Extract the [x, y] coordinate from the center of the cell holding the provided text.  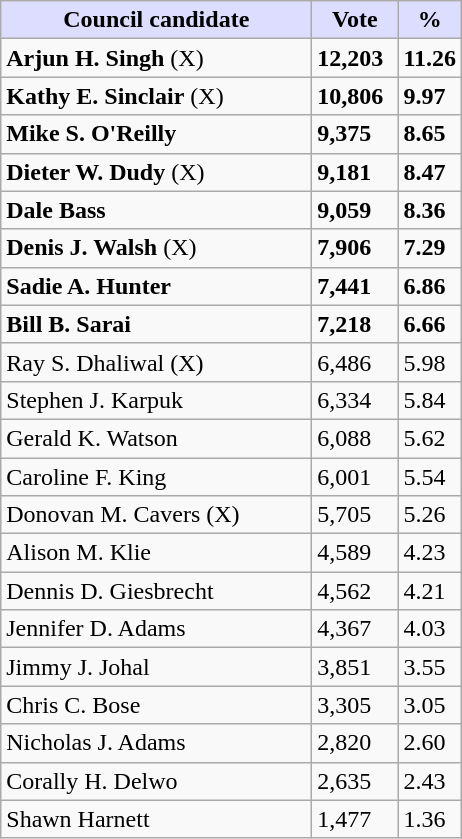
8.65 [430, 134]
Sadie A. Hunter [156, 286]
9,375 [355, 134]
Ray S. Dhaliwal (X) [156, 362]
1.36 [430, 819]
6,088 [355, 438]
Vote [355, 20]
Dale Bass [156, 210]
Dennis D. Giesbrecht [156, 591]
6,334 [355, 400]
Donovan M. Cavers (X) [156, 515]
5.98 [430, 362]
4,562 [355, 591]
7,218 [355, 324]
8.36 [430, 210]
Shawn Harnett [156, 819]
Mike S. O'Reilly [156, 134]
Gerald K. Watson [156, 438]
5.54 [430, 477]
10,806 [355, 96]
4,589 [355, 553]
% [430, 20]
Nicholas J. Adams [156, 743]
2,635 [355, 781]
12,203 [355, 58]
4,367 [355, 629]
4.21 [430, 591]
8.47 [430, 172]
7,441 [355, 286]
Denis J. Walsh (X) [156, 248]
2.43 [430, 781]
Kathy E. Sinclair (X) [156, 96]
6,001 [355, 477]
Jennifer D. Adams [156, 629]
1,477 [355, 819]
7.29 [430, 248]
Dieter W. Dudy (X) [156, 172]
2,820 [355, 743]
9,181 [355, 172]
4.23 [430, 553]
11.26 [430, 58]
6,486 [355, 362]
3,851 [355, 667]
4.03 [430, 629]
5,705 [355, 515]
2.60 [430, 743]
Alison M. Klie [156, 553]
Stephen J. Karpuk [156, 400]
Arjun H. Singh (X) [156, 58]
Bill B. Sarai [156, 324]
Caroline F. King [156, 477]
9.97 [430, 96]
5.62 [430, 438]
6.66 [430, 324]
5.26 [430, 515]
Jimmy J. Johal [156, 667]
3,305 [355, 705]
Chris C. Bose [156, 705]
7,906 [355, 248]
3.55 [430, 667]
5.84 [430, 400]
Corally H. Delwo [156, 781]
6.86 [430, 286]
Council candidate [156, 20]
9,059 [355, 210]
3.05 [430, 705]
